Return the (x, y) coordinate for the center point of the cell that contains the specified text.  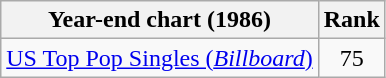
US Top Pop Singles (Billboard) (160, 58)
75 (352, 58)
Rank (352, 20)
Year-end chart (1986) (160, 20)
